Find where the given text appears and provide that cell's center as (X, Y) coordinate. 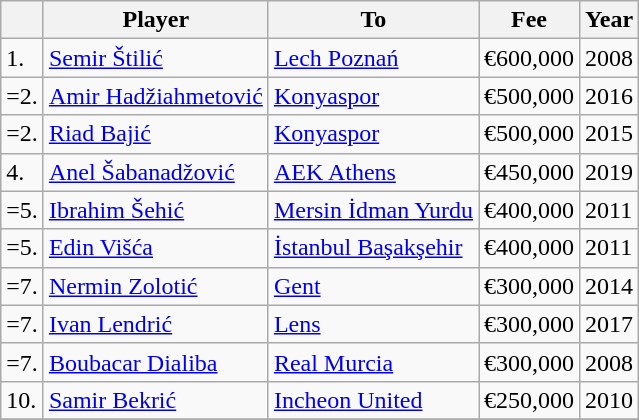
Fee (528, 20)
2016 (610, 96)
Anel Šabanadžović (156, 172)
€600,000 (528, 58)
Ivan Lendrić (156, 324)
Amir Hadžiahmetović (156, 96)
Mersin İdman Yurdu (373, 210)
Nermin Zolotić (156, 286)
Lech Poznań (373, 58)
Player (156, 20)
2014 (610, 286)
10. (22, 400)
Riad Bajić (156, 134)
Semir Štilić (156, 58)
2019 (610, 172)
Gent (373, 286)
2017 (610, 324)
Year (610, 20)
Real Murcia (373, 362)
Boubacar Dialiba (156, 362)
Ibrahim Šehić (156, 210)
AEK Athens (373, 172)
2015 (610, 134)
2010 (610, 400)
€250,000 (528, 400)
Incheon United (373, 400)
To (373, 20)
1. (22, 58)
İstanbul Başakşehir (373, 248)
€450,000 (528, 172)
4. (22, 172)
Lens (373, 324)
Samir Bekrić (156, 400)
Edin Višća (156, 248)
